Find where the given text appears and provide that cell's center as [X, Y] coordinate. 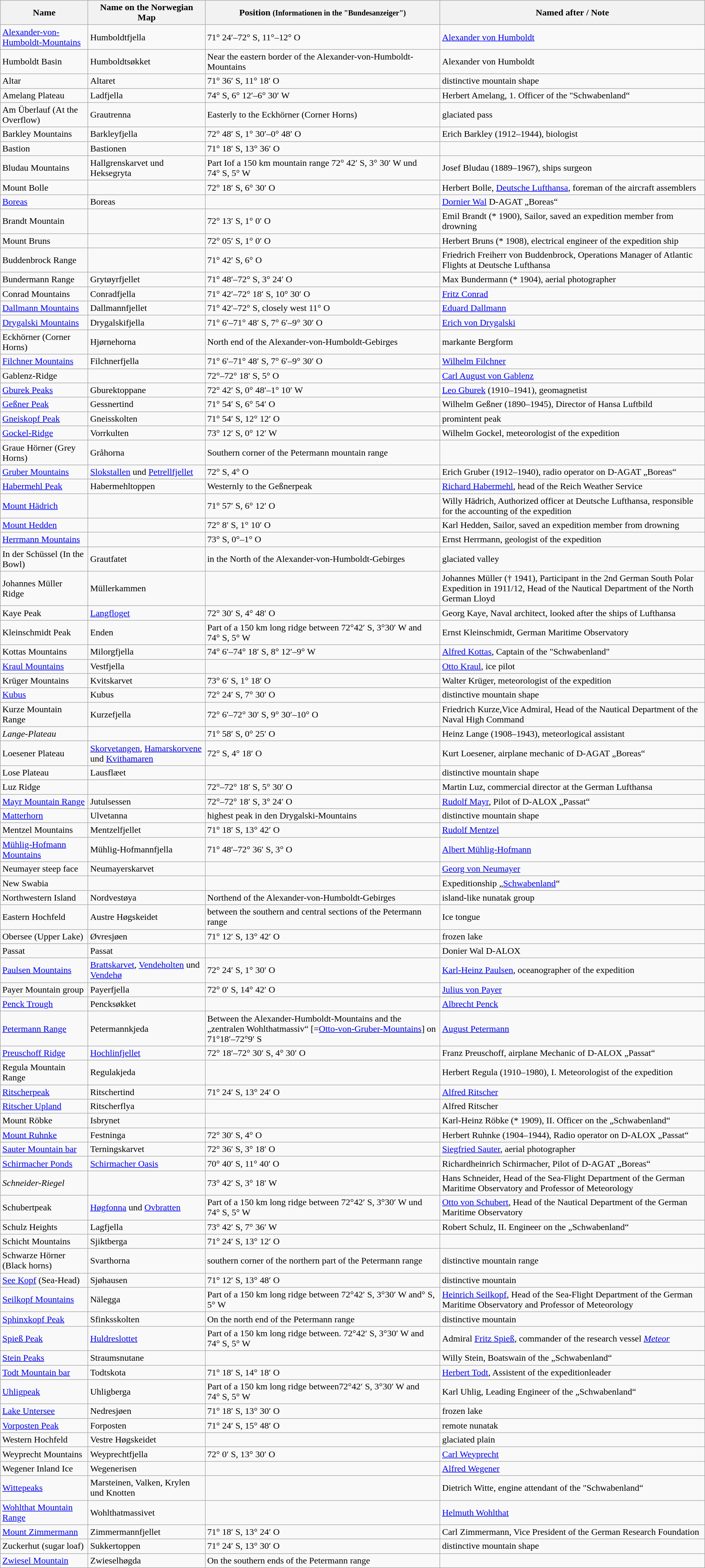
Zwiesel Mountain [44, 1560]
Admiral Fritz Spieß, commander of the research vessel Meteor [572, 1339]
Wohlthat Mountain Range [44, 1513]
Ernst Herrmann, geologist of the expedition [572, 540]
71° 54′ S, 6° 54′ O [323, 404]
Paulsen Mountains [44, 970]
71° 24′–72° S, 11°–12° O [323, 37]
Schubertpeak [44, 1207]
Neumayer steep face [44, 869]
Filchner Mountains [44, 361]
Habermehl Peak [44, 486]
Langfloget [147, 613]
Wilhelm Filchner [572, 361]
Vorrkulten [147, 433]
Jutulsessen [147, 802]
Alfred Kottas, Captain of the "Schwabenland" [572, 652]
Schicht Mountains [44, 1241]
Grautrenna [147, 115]
Julius von Payer [572, 990]
Penck Trough [44, 1004]
Gråhorna [147, 452]
Eckhörner (Corner Horns) [44, 342]
Forposten [147, 1426]
Emil Brandt (* 1900), Sailor, saved an expedition member from drowning [572, 221]
Karl Hedden, Sailor, saved an expedition member from drowning [572, 525]
Mount Hädrich [44, 506]
Otto Kraul, ice pilot [572, 666]
Am Überlauf (At the Overflow) [44, 115]
Albrecht Penck [572, 1004]
Helmuth Wohlthat [572, 1513]
Heinrich Seilkopf, Head of the Sea-Flight Department of the German Maritime Observatory and Professor of Meteorology [572, 1299]
72° 24′ S, 7° 30′ O [323, 695]
72° 18′–72° 30′ S, 4° 30′ O [323, 1053]
Gneisskolten [147, 419]
Conrad Mountains [44, 294]
New Swabia [44, 883]
73° S, 0°–1° O [323, 540]
Ladfjella [147, 95]
Humboldtfjella [147, 37]
Southern corner of the Petermann mountain range [323, 452]
Brandt Mountain [44, 221]
Lose Plateau [44, 773]
Mount Hedden [44, 525]
72° 8′ S, 1° 10′ O [323, 525]
Geßner Peak [44, 404]
71° 18′ S, 13° 42′ O [323, 830]
Gablenz-Ridge [44, 376]
Rudolf Mentzel [572, 830]
Gruber Mountains [44, 472]
Humboldtsøkket [147, 62]
Friedrich Kurze,Vice Admiral, Head of the Nautical Department of the Naval High Command [572, 714]
Ritscher Upland [44, 1106]
Hans Schneider, Head of the Sea-Flight Department of the German Maritime Observatory and Professor of Meteorology [572, 1183]
72°–72° 18′ S, 3° 24′ O [323, 802]
Karl-Heinz Paulsen, oceanographer of the expedition [572, 970]
Bastionen [147, 148]
Johannes Müller († 1941), Participant in the 2nd German South Polar Expedition in 1911/12, Head of the Nautical Department of the North German Lloyd [572, 589]
70° 40′ S, 11° 40′ O [323, 1164]
Grautfatet [147, 559]
Eastern Hochfeld [44, 917]
Between the Alexander-Humboldt-Mountains and the „zentralen Wohlthatmassiv“ [=Otto-von-Gruber-Mountains] on 71°18′–72°9′ S [323, 1028]
Willy Stein, Boatswain of the „Schwabenland“ [572, 1358]
Lake Untersee [44, 1411]
Mount Ruhnke [44, 1135]
Johannes Müller Ridge [44, 589]
Rudolf Mayr, Pilot of D-ALOX „Passat“ [572, 802]
Buddenbrock Range [44, 260]
Habermehltoppen [147, 486]
71° 18′ S, 14° 18′ O [323, 1372]
71° 24′ S, 13° 12′ O [323, 1241]
Zimmermannfjellet [147, 1532]
71° 48′–72° S, 3° 24′ O [323, 280]
Wilhelm Geßner (1890–1945), Director of Hansa Luftbild [572, 404]
Ritscherpeak [44, 1092]
In der Schüssel (In the Bowl) [44, 559]
Filchnerfjella [147, 361]
Mühlig-Hofmannfjella [147, 849]
Georg Kaye, Naval architect, looked after the ships of Lufthansa [572, 613]
Kraul Mountains [44, 666]
Name [44, 13]
Erich Gruber (1912–1940), radio operator on D-AGAT „Boreas“ [572, 472]
Slokstallen und Petrellfjellet [147, 472]
Uhligberga [147, 1392]
Part of a 150 km long ridge between72°42′ S, 3°30′ W and 74° S, 5° W [323, 1392]
Dornier Wal D-AGAT „Boreas“ [572, 202]
Weyprechtfjella [147, 1454]
Stein Peaks [44, 1358]
island-like nunatak group [572, 898]
71° 24′ S, 15° 48′ O [323, 1426]
Mentzelfjellet [147, 830]
Herbert Amelang, 1. Officer of the "Schwabenland“ [572, 95]
Donier Wal D-ALOX [572, 951]
Kleinschmidt Peak [44, 632]
markante Bergform [572, 342]
71° 24′ S, 13° 24′ O [323, 1092]
Max Bundermann (* 1904), aerial photographer [572, 280]
Ritschertind [147, 1092]
Part of a 150 km long ridge between 72°42′ S, 3°30′ W and 74° S, 5° W [323, 632]
Isbrynet [147, 1121]
Erich Barkley (1912–1944), biologist [572, 134]
Carl Zimmermann, Vice President of the German Research Foundation [572, 1532]
Kurt Loesener, airplane mechanic of D-AGAT „Boreas“ [572, 753]
Leo Gburek (1910–1941), geomagnetist [572, 390]
Part of a 150 km long ridge between 72°42′ S, 3°30′ W and° S, 5° W [323, 1299]
71° 12′ S, 13° 42′ O [323, 936]
Lausflæet [147, 773]
Petermannkjeda [147, 1028]
Wilhelm Gockel, meteorologist of the expedition [572, 433]
Nälegga [147, 1299]
72° 48′ S, 1° 30′–0° 48′ O [323, 134]
72°–72° 18′ S, 5° 30′ O [323, 787]
Gburek Peaks [44, 390]
Karl-Heinz Röbke (* 1909), II. Officer on the „Schwabenland“ [572, 1121]
Straumsnutane [147, 1358]
Bundermann Range [44, 280]
Siegfried Sauter, aerial photographer [572, 1149]
distinctive mountain range [572, 1261]
74° 6′–74° 18′ S, 8° 12′–9° W [323, 652]
Part Iof a 150 km mountain range 72° 42′ S, 3° 30′ W und 74° S, 5° W [323, 168]
Nordvestøya [147, 898]
Luz Ridge [44, 787]
72° 30′ S, 4° O [323, 1135]
Western Hochfeld [44, 1440]
glaciated pass [572, 115]
Josef Bludau (1889–1967), ships surgeon [572, 168]
71° 48′–72° 36′ S, 3° O [323, 849]
72° S, 4° 18′ O [323, 753]
Name on the Norwegian Map [147, 13]
Altaret [147, 81]
Uhligpeak [44, 1392]
Mount Zimmermann [44, 1532]
Todtskota [147, 1372]
Dallmann Mountains [44, 308]
Ritscherflya [147, 1106]
Schirmacher Ponds [44, 1164]
Vorposten Peak [44, 1426]
72° 30′ S, 4° 48′ O [323, 613]
74° S, 6° 12′–6° 30′ W [323, 95]
Carl August von Gablenz [572, 376]
Drygalski Mountains [44, 323]
73° 42′ S, 7° 36′ W [323, 1227]
Hjørnehorna [147, 342]
Eduard Dallmann [572, 308]
Kaye Peak [44, 613]
North end of the Alexander-von-Humboldt-Gebirges [323, 342]
Øvresjøen [147, 936]
Willy Hädrich, Authorized officer at Deutsche Lufthansa, responsible for the accounting of the expedition [572, 506]
71° 12′ S, 13° 48′ O [323, 1280]
Barkley Mountains [44, 134]
Mount Bolle [44, 187]
Wegenerisen [147, 1469]
Sjøhausen [147, 1280]
Matterhorn [44, 816]
August Petermann [572, 1028]
71° 36′ S, 11° 18′ O [323, 81]
Kurze Mountain Range [44, 714]
Gneiskopf Peak [44, 419]
Neumayerskarvet [147, 869]
Huldreslottet [147, 1339]
Regulakjeda [147, 1072]
Schulz Heights [44, 1227]
Fritz Conrad [572, 294]
Amelang Plateau [44, 95]
Loesener Plateau [44, 753]
Sauter Mountain bar [44, 1149]
Kvitskarvet [147, 681]
Drygalskifjella [147, 323]
Dallmannfjellet [147, 308]
Wohlthatmassivet [147, 1513]
Karl Uhlig, Leading Engineer of the „Schwabenland“ [572, 1392]
Regula Mountain Range [44, 1072]
72° 6′–72° 30′ S, 9° 30′–10° O [323, 714]
Alexander-von-Humboldt-Mountains [44, 37]
72° 42′ S, 0° 48′–1° 10′ W [323, 390]
Payer Mountain group [44, 990]
72° 0′ S, 13° 30′ O [323, 1454]
Part of a 150 km long ridge between. 72°42′ S, 3°30′ W and 74° S, 5° W [323, 1339]
Zuckerhut (sugar loaf) [44, 1546]
Gessnertind [147, 404]
Marsteinen, Valken, Krylen und Knotten [147, 1488]
Barkleyfjella [147, 134]
Brattskarvet, Vendeholten und Vendehø [147, 970]
Enden [147, 632]
Kottas Mountains [44, 652]
71° 42′ S, 6° O [323, 260]
remote nunatak [572, 1426]
Northwestern Island [44, 898]
Bludau Mountains [44, 168]
Wegener Inland Ice [44, 1469]
Krüger Mountains [44, 681]
72° 13′ S, 1° 0′ O [323, 221]
Richardheinrich Schirmacher, Pilot of D-AGAT „Boreas“ [572, 1164]
Herbert Bolle, Deutsche Lufthansa, foreman of the aircraft assemblers [572, 187]
73° 42′ S, 3° 18′ W [323, 1183]
Position (Informationen in the "Bundesanzeiger") [323, 13]
southern corner of the northern part of the Petermann range [323, 1261]
Vestfjella [147, 666]
Erich von Drygalski [572, 323]
Mount Bruns [44, 241]
Austre Høgskeidet [147, 917]
Ulvetanna [147, 816]
Named after / Note [572, 13]
Friedrich Freiherr von Buddenbrock, Operations Manager of Atlantic Flights at Deutsche Lufthansa [572, 260]
Lagfjella [147, 1227]
Sphinxkopf Peak [44, 1319]
promintent peak [572, 419]
Schneider-Riegel [44, 1183]
Conradfjella [147, 294]
Part of a 150 km long ridge between 72°42′ S, 3°30′ W und 74° S, 5° W [323, 1207]
71° 57′ S, 6° 12′ O [323, 506]
71° 42′–72° 18′ S, 10° 30′ O [323, 294]
Humboldt Basin [44, 62]
Mühlig-Hofmann Mountains [44, 849]
Hallgrenskarvet und Heksegryta [147, 168]
Otto von Schubert, Head of the Nautical Department of the German Maritime Observatory [572, 1207]
71° 18′ S, 13° 24′ O [323, 1532]
72° 05′ S, 1° 0′ O [323, 241]
Herbert Bruns (* 1908), electrical engineer of the expedition ship [572, 241]
Easterly to the Eckhörner (Corner Horns) [323, 115]
Nedresjøen [147, 1411]
Mayr Mountain Range [44, 802]
See Kopf (Sea-Head) [44, 1280]
Todt Mountain bar [44, 1372]
71° 54′ S, 12° 12′ O [323, 419]
72° S, 4° O [323, 472]
On the north end of the Petermann range [323, 1319]
between the southern and central sections of the Petermann range [323, 917]
Northend of the Alexander-von-Humboldt-Gebirges [323, 898]
73° 12′ S, 0° 12′ W [323, 433]
in the North of the Alexander-von-Humboldt-Gebirges [323, 559]
Kurzefjella [147, 714]
Herrmann Mountains [44, 540]
71° 24′ S, 13° 30′ O [323, 1546]
glaciated valley [572, 559]
Hochlinfjellet [147, 1053]
Near the eastern border of the Alexander-von-Humboldt-Mountains [323, 62]
Preuschoff Ridge [44, 1053]
Wittepeaks [44, 1488]
Gburektoppane [147, 390]
Müllerkammen [147, 589]
Payerfjella [147, 990]
Sfinksskolten [147, 1319]
Grytøyrfjellet [147, 280]
Pencksøkket [147, 1004]
Sjiktberga [147, 1241]
Obersee (Upper Lake) [44, 936]
71° 42′–72° S, closely west 11° O [323, 308]
Robert Schulz, II. Engineer on the „Schwabenland“ [572, 1227]
Ernst Kleinschmidt, German Maritime Observatory [572, 632]
Lange-Plateau [44, 734]
Festninga [147, 1135]
Albert Mühlig-Hofmann [572, 849]
Westernly to the Geßnerpeak [323, 486]
highest peak in den Drygalski-Mountains [323, 816]
Alfred Wegener [572, 1469]
72° 18′ S, 6° 30′ O [323, 187]
Mentzel Mountains [44, 830]
Vestre Høgskeidet [147, 1440]
72° 24′ S, 1° 30′ O [323, 970]
72°–72° 18′ S, 5° O [323, 376]
Expeditionship „Schwabenland“ [572, 883]
Milorgfjella [147, 652]
Walter Krüger, meteorologist of the expedition [572, 681]
Zwieselhøgda [147, 1560]
Bastion [44, 148]
Altar [44, 81]
73° 6′ S, 1° 18′ O [323, 681]
On the southern ends of the Petermann range [323, 1560]
Graue Hörner (Grey Horns) [44, 452]
Dietrich Witte, engine attendant of the "Schwabenland“ [572, 1488]
Gockel-Ridge [44, 433]
glaciated plain [572, 1440]
Herbert Ruhnke (1904–1944), Radio operator on D-ALOX „Passat“ [572, 1135]
Høgfonna und Ovbratten [147, 1207]
Petermann Range [44, 1028]
Richard Habermehl, head of the Reich Weather Service [572, 486]
Seilkopf Mountains [44, 1299]
71° 58′ S, 0° 25′ O [323, 734]
Herbert Todt, Assistent of the expeditionleader [572, 1372]
72° 0′ S, 14° 42′ O [323, 990]
Skorvetangen, Hamarskorvene und Kvithamaren [147, 753]
Svarthorna [147, 1261]
Schwarze Hörner (Black horns) [44, 1261]
Schirmacher Oasis [147, 1164]
Spieß Peak [44, 1339]
Ice tongue [572, 917]
Weyprecht Mountains [44, 1454]
71° 18′ S, 13° 30′ O [323, 1411]
Martin Luz, commercial director at the German Lufthansa [572, 787]
Georg von Neumayer [572, 869]
Carl Weyprecht [572, 1454]
Mount Röbke [44, 1121]
Sukkertoppen [147, 1546]
71° 18′ S, 13° 36′ O [323, 148]
Heinz Lange (1908–1943), meteorlogical assistant [572, 734]
Terningskarvet [147, 1149]
Franz Preuschoff, airplane Mechanic of D-ALOX „Passat“ [572, 1053]
Herbert Regula (1910–1980), I. Meteorologist of the expedition [572, 1072]
72° 36′ S, 3° 18′ O [323, 1149]
